Find where the given text appears and provide that cell's center as [X, Y] coordinate. 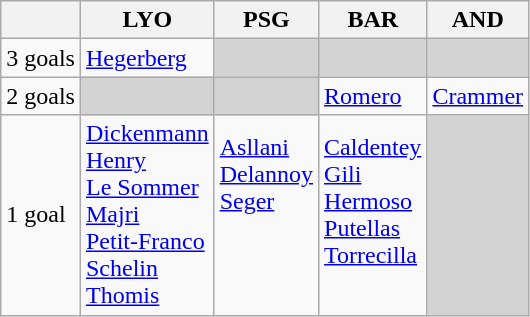
BAR [373, 20]
Caldentey Gili Hermoso Putellas Torrecilla [373, 215]
Romero [373, 96]
PSG [266, 20]
Dickenmann Henry Le Sommer Majri Petit-Franco Schelin Thomis [147, 215]
Asllani Delannoy Seger [266, 215]
AND [478, 20]
1 goal [41, 215]
2 goals [41, 96]
LYO [147, 20]
Crammer [478, 96]
Hegerberg [147, 58]
3 goals [41, 58]
